Detect which cell encompasses the target text, then output its [X, Y] center coordinate. 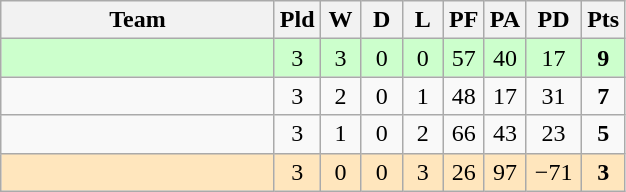
PD [554, 20]
40 [504, 58]
Pts [604, 20]
Team [138, 20]
31 [554, 96]
7 [604, 96]
43 [504, 134]
48 [464, 96]
PA [504, 20]
57 [464, 58]
D [382, 20]
66 [464, 134]
5 [604, 134]
PF [464, 20]
W [340, 20]
9 [604, 58]
26 [464, 172]
Pld [297, 20]
L [422, 20]
−71 [554, 172]
97 [504, 172]
23 [554, 134]
